Scan for the cell matching the given text and deliver its (x, y) coordinate at center. 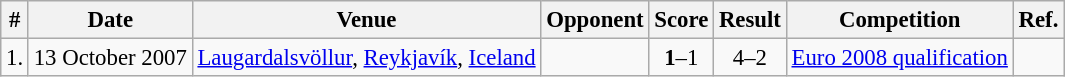
Ref. (1038, 20)
13 October 2007 (110, 58)
1–1 (682, 58)
4–2 (750, 58)
Venue (366, 20)
1. (15, 58)
Laugardalsvöllur, Reykjavík, Iceland (366, 58)
Opponent (595, 20)
# (15, 20)
Competition (900, 20)
Date (110, 20)
Score (682, 20)
Euro 2008 qualification (900, 58)
Result (750, 20)
